Output the [X, Y] coordinate of the center of the cell containing the given text.  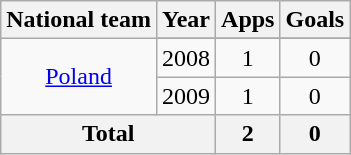
Total [108, 134]
2008 [186, 58]
2 [248, 134]
Poland [79, 77]
Year [186, 20]
Apps [248, 20]
2009 [186, 96]
Goals [315, 20]
National team [79, 20]
